Pinpoint the cell where the given text exists, returning its (X, Y) midpoint coordinate. 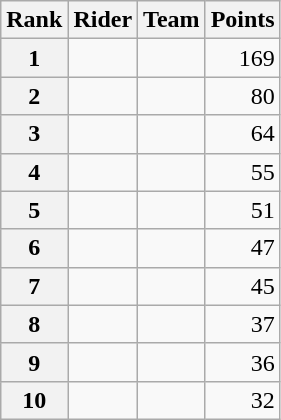
3 (34, 134)
32 (242, 400)
Team (172, 20)
45 (242, 286)
2 (34, 96)
6 (34, 248)
51 (242, 210)
64 (242, 134)
36 (242, 362)
8 (34, 324)
55 (242, 172)
10 (34, 400)
169 (242, 58)
4 (34, 172)
Rank (34, 20)
Points (242, 20)
9 (34, 362)
37 (242, 324)
80 (242, 96)
Rider (103, 20)
5 (34, 210)
1 (34, 58)
47 (242, 248)
7 (34, 286)
